Find where the given text appears and provide that cell's center as [X, Y] coordinate. 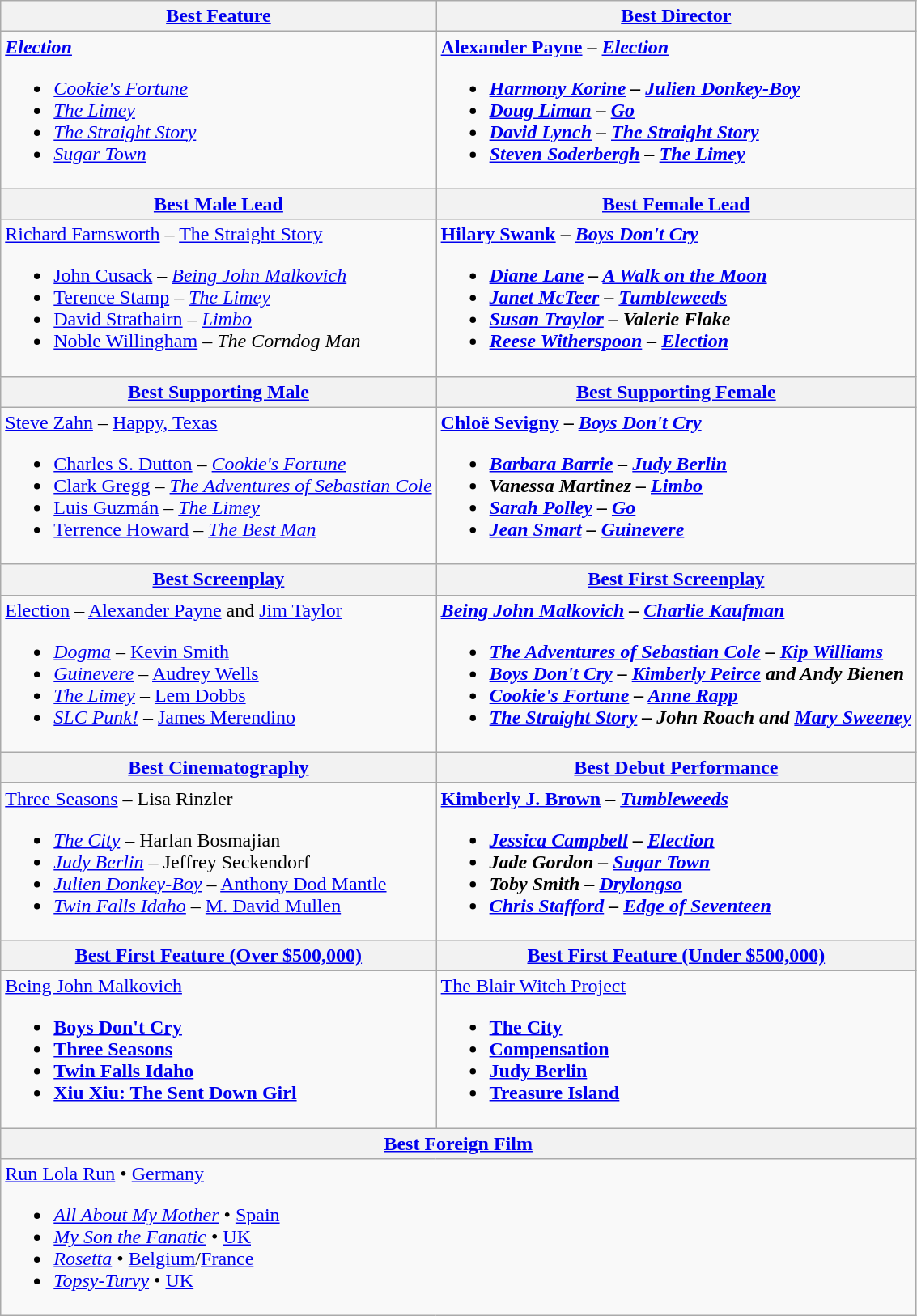
Run Lola Run • GermanyAll About My Mother • SpainMy Son the Fanatic • UKRosetta • Belgium/FranceTopsy-Turvy • UK [458, 1237]
Best Debut Performance [676, 767]
Best Screenplay [219, 579]
ElectionCookie's FortuneThe LimeyThe Straight StorySugar Town [219, 110]
Election – Alexander Payne and Jim TaylorDogma – Kevin SmithGuinevere – Audrey WellsThe Limey – Lem DobbsSLC Punk! – James Merendino [219, 673]
Chloë Sevigny – Boys Don't CryBarbara Barrie – Judy BerlinVanessa Martinez – LimboSarah Polley – GoJean Smart – Guinevere [676, 486]
Best First Screenplay [676, 579]
Best Supporting Male [219, 392]
Best Director [676, 16]
Best Female Lead [676, 204]
Kimberly J. Brown – TumbleweedsJessica Campbell – ElectionJade Gordon – Sugar TownToby Smith – DrylongsoChris Stafford – Edge of Seventeen [676, 861]
Best Feature [219, 16]
The Blair Witch ProjectThe CityCompensationJudy BerlinTreasure Island [676, 1049]
Being John MalkovichBoys Don't CryThree SeasonsTwin Falls IdahoXiu Xiu: The Sent Down Girl [219, 1049]
Alexander Payne – ElectionHarmony Korine – Julien Donkey-BoyDoug Liman – GoDavid Lynch – The Straight StorySteven Soderbergh – The Limey [676, 110]
Best First Feature (Over $500,000) [219, 955]
Best Male Lead [219, 204]
Hilary Swank – Boys Don't CryDiane Lane – A Walk on the MoonJanet McTeer – TumbleweedsSusan Traylor – Valerie FlakeReese Witherspoon – Election [676, 298]
Best First Feature (Under $500,000) [676, 955]
Best Foreign Film [458, 1144]
Best Cinematography [219, 767]
Best Supporting Female [676, 392]
